Locate the cell with the specified text and output its (X, Y) center coordinate. 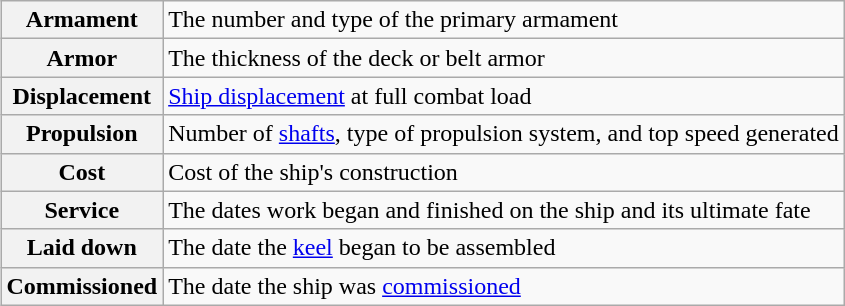
Displacement (82, 96)
The dates work began and finished on the ship and its ultimate fate (504, 210)
Commissioned (82, 286)
The thickness of the deck or belt armor (504, 58)
Cost (82, 172)
Propulsion (82, 134)
Service (82, 210)
Number of shafts, type of propulsion system, and top speed generated (504, 134)
The date the keel began to be assembled (504, 248)
Laid down (82, 248)
Ship displacement at full combat load (504, 96)
The number and type of the primary armament (504, 20)
Armor (82, 58)
Armament (82, 20)
Cost of the ship's construction (504, 172)
The date the ship was commissioned (504, 286)
